Detect which cell encompasses the target text, then output its (x, y) center coordinate. 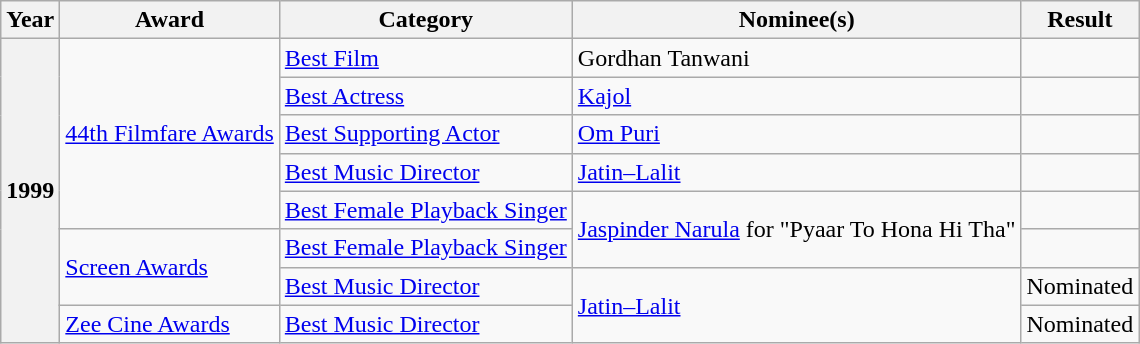
Best Supporting Actor (426, 134)
Kajol (796, 96)
44th Filmfare Awards (170, 134)
Category (426, 20)
1999 (30, 191)
Om Puri (796, 134)
Zee Cine Awards (170, 324)
Best Film (426, 58)
Gordhan Tanwani (796, 58)
Award (170, 20)
Best Actress (426, 96)
Result (1080, 20)
Year (30, 20)
Screen Awards (170, 267)
Jaspinder Narula for "Pyaar To Hona Hi Tha" (796, 229)
Nominee(s) (796, 20)
